Provide the [X, Y] coordinate of the cell's center where the given text is located.  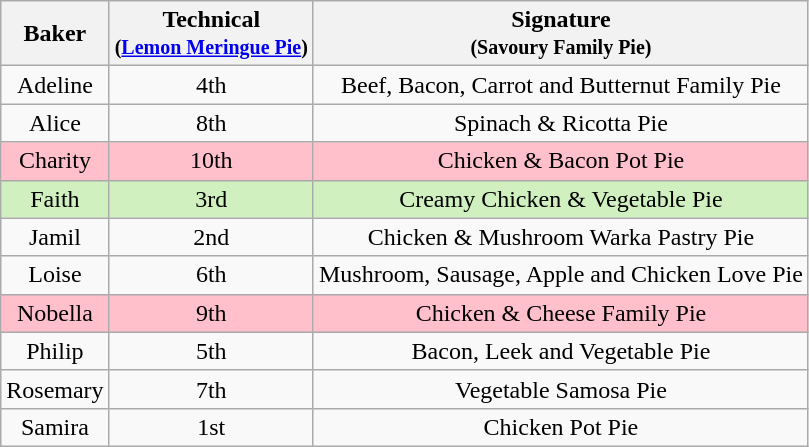
1st [211, 427]
2nd [211, 237]
Chicken & Mushroom Warka Pastry Pie [560, 237]
Bacon, Leek and Vegetable Pie [560, 351]
Mushroom, Sausage, Apple and Chicken Love Pie [560, 275]
Signature(Savoury Family Pie) [560, 34]
Spinach & Ricotta Pie [560, 123]
Loise [55, 275]
Chicken & Cheese Family Pie [560, 313]
Nobella [55, 313]
9th [211, 313]
6th [211, 275]
Samira [55, 427]
10th [211, 161]
Charity [55, 161]
Adeline [55, 85]
Chicken & Bacon Pot Pie [560, 161]
Technical(Lemon Meringue Pie) [211, 34]
3rd [211, 199]
Creamy Chicken & Vegetable Pie [560, 199]
Vegetable Samosa Pie [560, 389]
Alice [55, 123]
4th [211, 85]
Philip [55, 351]
Chicken Pot Pie [560, 427]
Faith [55, 199]
Rosemary [55, 389]
5th [211, 351]
7th [211, 389]
Jamil [55, 237]
Baker [55, 34]
8th [211, 123]
Beef, Bacon, Carrot and Butternut Family Pie [560, 85]
